From the cell containing the given text, extract its center point as (X, Y) coordinate. 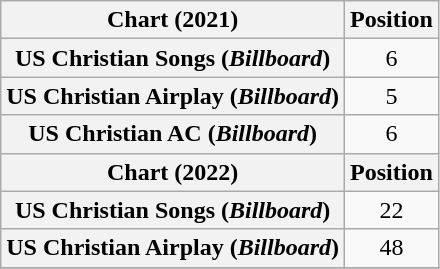
Chart (2022) (173, 172)
US Christian AC (Billboard) (173, 134)
48 (392, 248)
5 (392, 96)
22 (392, 210)
Chart (2021) (173, 20)
